Detect which cell encompasses the target text, then output its (x, y) center coordinate. 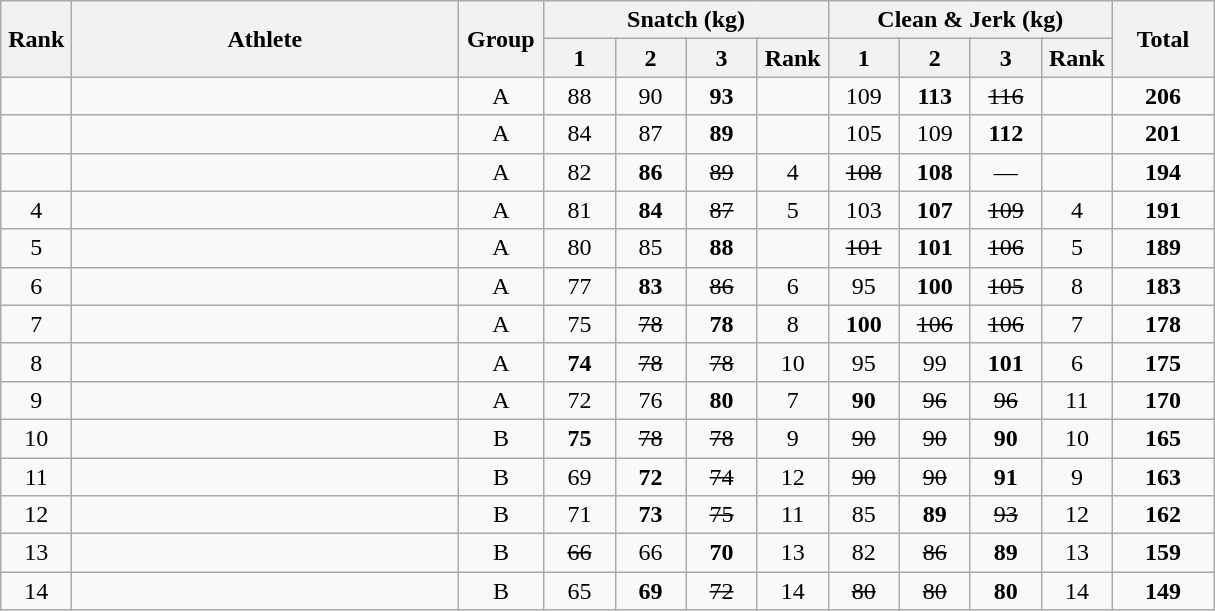
163 (1162, 477)
183 (1162, 286)
76 (650, 400)
99 (934, 362)
77 (580, 286)
107 (934, 210)
206 (1162, 96)
65 (580, 591)
91 (1006, 477)
162 (1162, 515)
178 (1162, 324)
113 (934, 96)
71 (580, 515)
103 (864, 210)
— (1006, 172)
70 (722, 553)
Clean & Jerk (kg) (970, 20)
81 (580, 210)
73 (650, 515)
191 (1162, 210)
Athlete (265, 39)
149 (1162, 591)
Snatch (kg) (686, 20)
116 (1006, 96)
165 (1162, 438)
170 (1162, 400)
194 (1162, 172)
175 (1162, 362)
112 (1006, 134)
189 (1162, 248)
Group (501, 39)
159 (1162, 553)
83 (650, 286)
201 (1162, 134)
Total (1162, 39)
